Return the (X, Y) coordinate for the center point of the cell that contains the specified text.  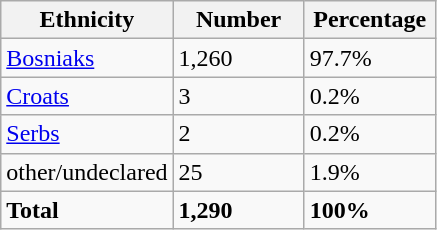
1,290 (238, 210)
1,260 (238, 58)
3 (238, 96)
Ethnicity (87, 20)
Total (87, 210)
Bosniaks (87, 58)
Percentage (370, 20)
Croats (87, 96)
1.9% (370, 172)
25 (238, 172)
Number (238, 20)
Serbs (87, 134)
other/undeclared (87, 172)
97.7% (370, 58)
2 (238, 134)
100% (370, 210)
